Pinpoint the cell where the given text exists, returning its (x, y) midpoint coordinate. 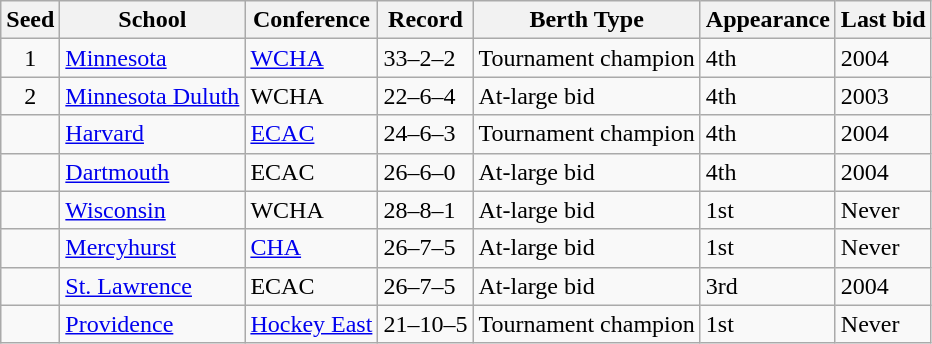
CHA (312, 248)
Hockey East (312, 324)
Minnesota (152, 58)
Appearance (768, 20)
Harvard (152, 134)
22–6–4 (426, 96)
28–8–1 (426, 210)
26–6–0 (426, 172)
2 (30, 96)
Seed (30, 20)
3rd (768, 286)
2003 (883, 96)
Conference (312, 20)
Dartmouth (152, 172)
School (152, 20)
Last bid (883, 20)
21–10–5 (426, 324)
St. Lawrence (152, 286)
33–2–2 (426, 58)
Record (426, 20)
1 (30, 58)
Wisconsin (152, 210)
Mercyhurst (152, 248)
Providence (152, 324)
24–6–3 (426, 134)
Minnesota Duluth (152, 96)
Berth Type (586, 20)
